Return [x, y] of the center of cell containing provided text 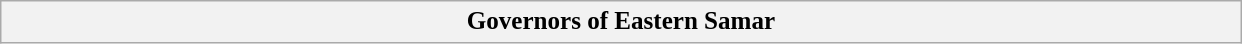
Governors of Eastern Samar [621, 22]
